Identify which cell holds the provided text, then report its [X, Y] central coordinate. 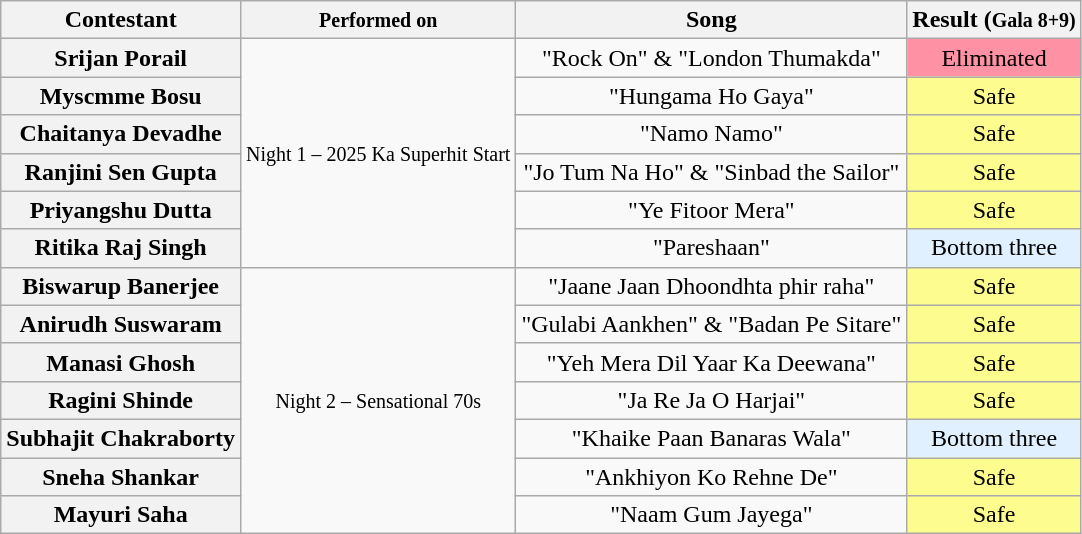
Biswarup Banerjee [121, 286]
"Ye Fitoor Mera" [712, 210]
Myscmme Bosu [121, 96]
"Jo Tum Na Ho" & "Sinbad the Sailor" [712, 172]
Result (Gala 8+9) [994, 20]
"Ja Re Ja O Harjai" [712, 400]
Contestant [121, 20]
"Rock On" & "London Thumakda" [712, 58]
"Jaane Jaan Dhoondhta phir raha" [712, 286]
"Khaike Paan Banaras Wala" [712, 438]
"Hungama Ho Gaya" [712, 96]
Ragini Shinde [121, 400]
Mayuri Saha [121, 515]
Night 2 – Sensational 70s [378, 400]
Subhajit Chakraborty [121, 438]
"Ankhiyon Ko Rehne De" [712, 477]
Ranjini Sen Gupta [121, 172]
"Yeh Mera Dil Yaar Ka Deewana" [712, 362]
Chaitanya Devadhe [121, 134]
Song [712, 20]
"Namo Namo" [712, 134]
Anirudh Suswaram [121, 324]
"Naam Gum Jayega" [712, 515]
Eliminated [994, 58]
Night 1 – 2025 Ka Superhit Start [378, 153]
Priyangshu Dutta [121, 210]
Srijan Porail [121, 58]
Sneha Shankar [121, 477]
Manasi Ghosh [121, 362]
"Pareshaan" [712, 248]
Ritika Raj Singh [121, 248]
"Gulabi Aankhen" & "Badan Pe Sitare" [712, 324]
Performed on [378, 20]
